Return the (x, y) coordinate for the center point of the cell that contains the specified text.  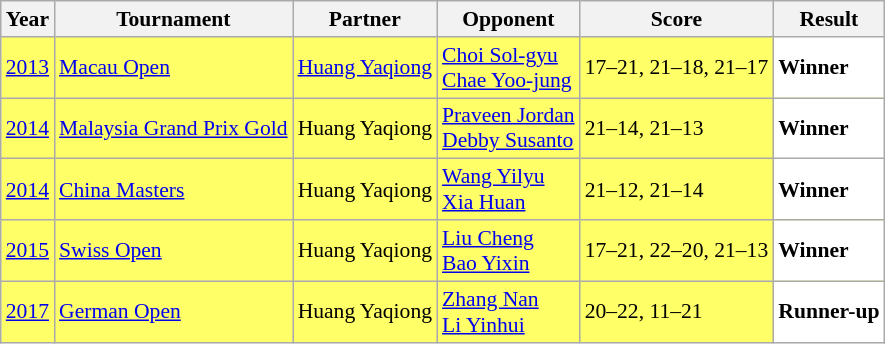
Liu Cheng Bao Yixin (508, 250)
2017 (28, 312)
German Open (174, 312)
Partner (365, 19)
Malaysia Grand Prix Gold (174, 128)
Praveen Jordan Debby Susanto (508, 128)
20–22, 11–21 (677, 312)
2013 (28, 68)
Macau Open (174, 68)
Zhang Nan Li Yinhui (508, 312)
China Masters (174, 190)
Result (828, 19)
17–21, 21–18, 21–17 (677, 68)
21–12, 21–14 (677, 190)
Score (677, 19)
Swiss Open (174, 250)
Wang Yilyu Xia Huan (508, 190)
21–14, 21–13 (677, 128)
2015 (28, 250)
Year (28, 19)
Runner-up (828, 312)
Choi Sol-gyu Chae Yoo-jung (508, 68)
17–21, 22–20, 21–13 (677, 250)
Tournament (174, 19)
Opponent (508, 19)
